Identify which cell holds the provided text, then report its (x, y) central coordinate. 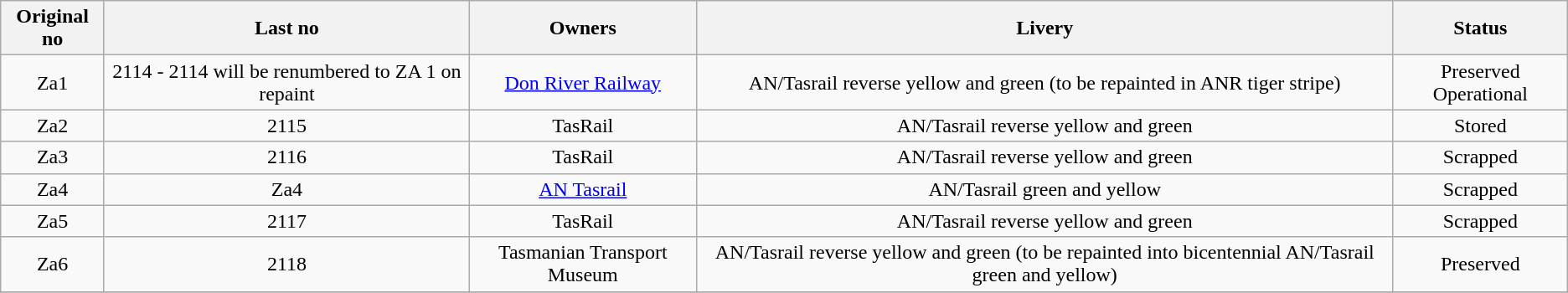
Stored (1480, 126)
2115 (286, 126)
Za3 (53, 157)
AN/Tasrail green and yellow (1044, 189)
2114 - 2114 will be renumbered to ZA 1 on repaint (286, 82)
2117 (286, 221)
Preserved Operational (1480, 82)
Preserved (1480, 265)
Za1 (53, 82)
AN Tasrail (583, 189)
Za2 (53, 126)
Status (1480, 28)
AN/Tasrail reverse yellow and green (to be repainted in ANR tiger stripe) (1044, 82)
2116 (286, 157)
Za6 (53, 265)
Original no (53, 28)
Don River Railway (583, 82)
Livery (1044, 28)
Za5 (53, 221)
AN/Tasrail reverse yellow and green (to be repainted into bicentennial AN/Tasrail green and yellow) (1044, 265)
Owners (583, 28)
Tasmanian Transport Museum (583, 265)
Last no (286, 28)
2118 (286, 265)
